Capture the cell that displays the provided text and extract its (X, Y) central coordinate. 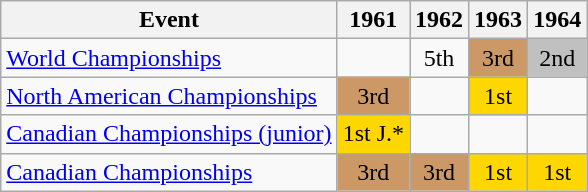
World Championships (169, 58)
1st J.* (373, 134)
1961 (373, 20)
Event (169, 20)
Canadian Championships (junior) (169, 134)
1964 (558, 20)
1962 (440, 20)
1963 (498, 20)
2nd (558, 58)
Canadian Championships (169, 172)
5th (440, 58)
North American Championships (169, 96)
